Pinpoint the cell where the given text exists, returning its [X, Y] midpoint coordinate. 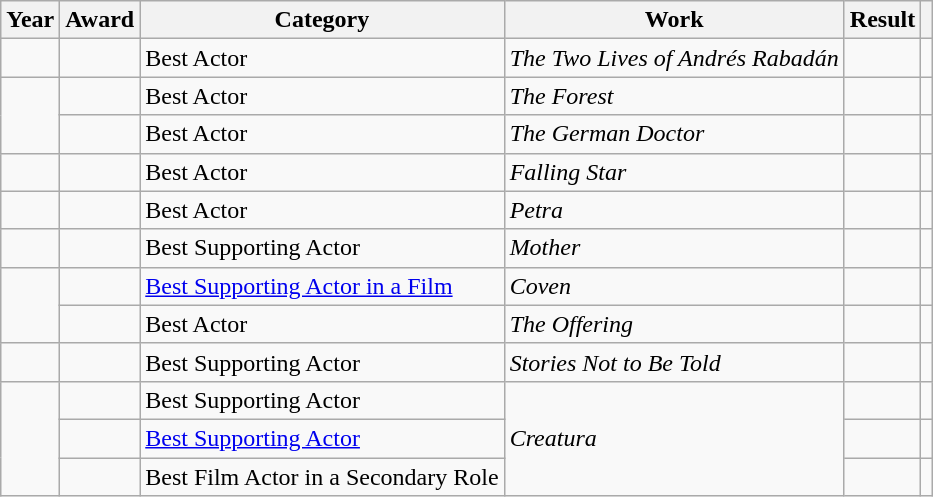
The Offering [674, 324]
Coven [674, 286]
Year [30, 20]
Best Supporting Actor in a Film [322, 286]
The Forest [674, 96]
Falling Star [674, 172]
Creatura [674, 438]
Stories Not to Be Told [674, 362]
The German Doctor [674, 134]
Category [322, 20]
Result [882, 20]
Mother [674, 248]
Work [674, 20]
Best Film Actor in a Secondary Role [322, 477]
The Two Lives of Andrés Rabadán [674, 58]
Petra [674, 210]
Award [100, 20]
